Pinpoint the cell where the given text exists, returning its (x, y) midpoint coordinate. 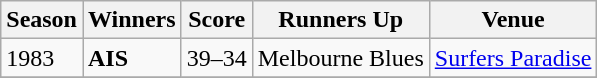
Score (216, 20)
1983 (42, 58)
Surfers Paradise (513, 58)
AIS (132, 58)
Venue (513, 20)
Runners Up (340, 20)
39–34 (216, 58)
Winners (132, 20)
Melbourne Blues (340, 58)
Season (42, 20)
